Search for the cell housing the specified text and yield its (X, Y) center coordinate. 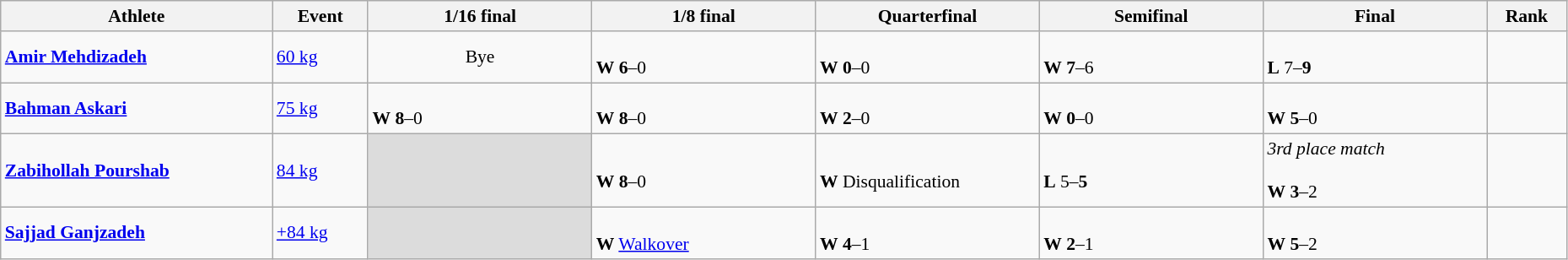
W 7–6 (1150, 57)
1/16 final (479, 16)
W 6–0 (703, 57)
W 5–2 (1375, 233)
60 kg (321, 57)
75 kg (321, 108)
L 5–5 (1150, 171)
1/8 final (703, 16)
Quarterfinal (928, 16)
W Walkover (703, 233)
Zabihollah Pourshab (137, 171)
3rd place matchW 3–2 (1375, 171)
W 2–0 (928, 108)
Final (1375, 16)
84 kg (321, 171)
L 7–9 (1375, 57)
W 5–0 (1375, 108)
Athlete (137, 16)
+84 kg (321, 233)
Bye (479, 57)
Amir Mehdizadeh (137, 57)
W Disqualification (928, 171)
Sajjad Ganjzadeh (137, 233)
Bahman Askari (137, 108)
Event (321, 16)
W 2–1 (1150, 233)
Rank (1527, 16)
W 4–1 (928, 233)
Semifinal (1150, 16)
